Determine the [X, Y] coordinate at the center of the cell enclosing the given text.  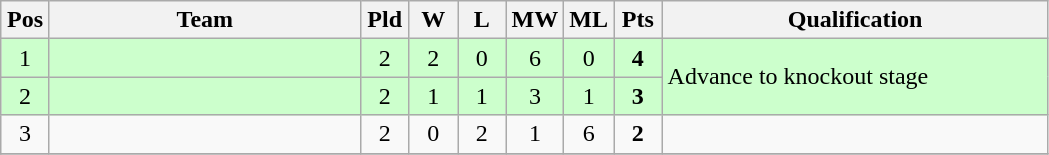
Advance to knockout stage [855, 77]
L [482, 20]
Qualification [855, 20]
4 [638, 58]
W [434, 20]
Pos [26, 20]
ML [589, 20]
Pts [638, 20]
Team [204, 20]
MW [535, 20]
Pld [384, 20]
